Provide the [x, y] coordinate of the cell's center where the given text is located.  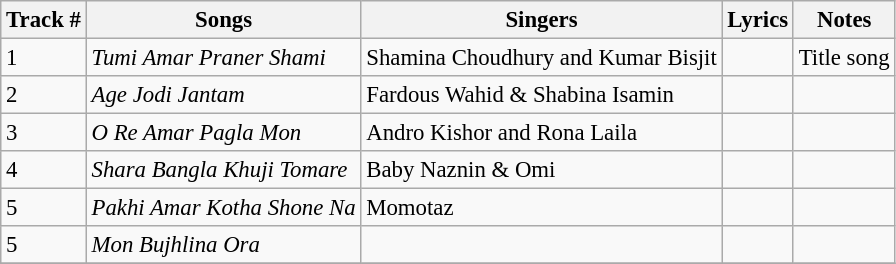
Tumi Amar Praner Shami [224, 58]
Track # [44, 20]
Mon Bujhlina Ora [224, 245]
Pakhi Amar Kotha Shone Na [224, 208]
Age Jodi Jantam [224, 95]
Momotaz [542, 208]
Songs [224, 20]
Shara Bangla Khuji Tomare [224, 170]
Andro Kishor and Rona Laila [542, 133]
Lyrics [758, 20]
Title song [844, 58]
O Re Amar Pagla Mon [224, 133]
4 [44, 170]
Fardous Wahid & Shabina Isamin [542, 95]
Singers [542, 20]
Baby Naznin & Omi [542, 170]
1 [44, 58]
3 [44, 133]
Notes [844, 20]
Shamina Choudhury and Kumar Bisjit [542, 58]
2 [44, 95]
